Search for the cell housing the specified text and yield its (X, Y) center coordinate. 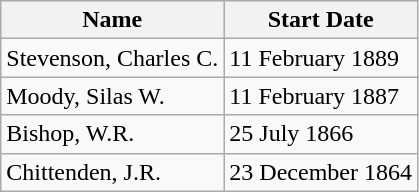
25 July 1866 (321, 134)
23 December 1864 (321, 172)
Start Date (321, 20)
Stevenson, Charles C. (112, 58)
Moody, Silas W. (112, 96)
11 February 1887 (321, 96)
Bishop, W.R. (112, 134)
Name (112, 20)
Chittenden, J.R. (112, 172)
11 February 1889 (321, 58)
